Return [X, Y] of the center of cell containing provided text 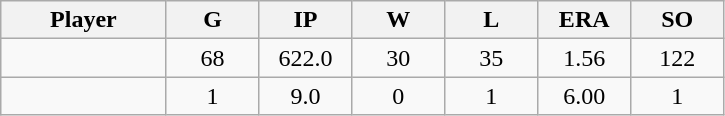
6.00 [584, 96]
9.0 [306, 96]
W [398, 20]
35 [492, 58]
IP [306, 20]
122 [678, 58]
0 [398, 96]
68 [212, 58]
L [492, 20]
30 [398, 58]
Player [84, 20]
ERA [584, 20]
SO [678, 20]
1.56 [584, 58]
622.0 [306, 58]
G [212, 20]
